For the text-containing cell, return its midpoint in [x, y] coordinate format. 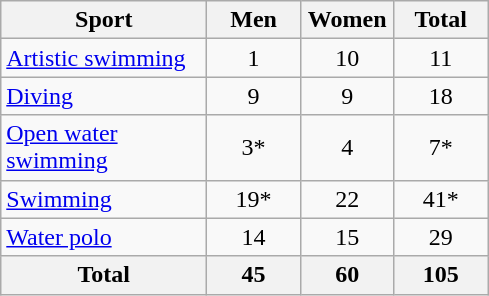
18 [441, 96]
1 [254, 58]
7* [441, 148]
22 [347, 199]
Sport [104, 20]
41* [441, 199]
3* [254, 148]
Swimming [104, 199]
45 [254, 275]
10 [347, 58]
4 [347, 148]
14 [254, 237]
Women [347, 20]
29 [441, 237]
Artistic swimming [104, 58]
Open water swimming [104, 148]
11 [441, 58]
Men [254, 20]
Diving [104, 96]
15 [347, 237]
19* [254, 199]
Water polo [104, 237]
60 [347, 275]
105 [441, 275]
